From the cell containing the given text, extract its center point as [X, Y] coordinate. 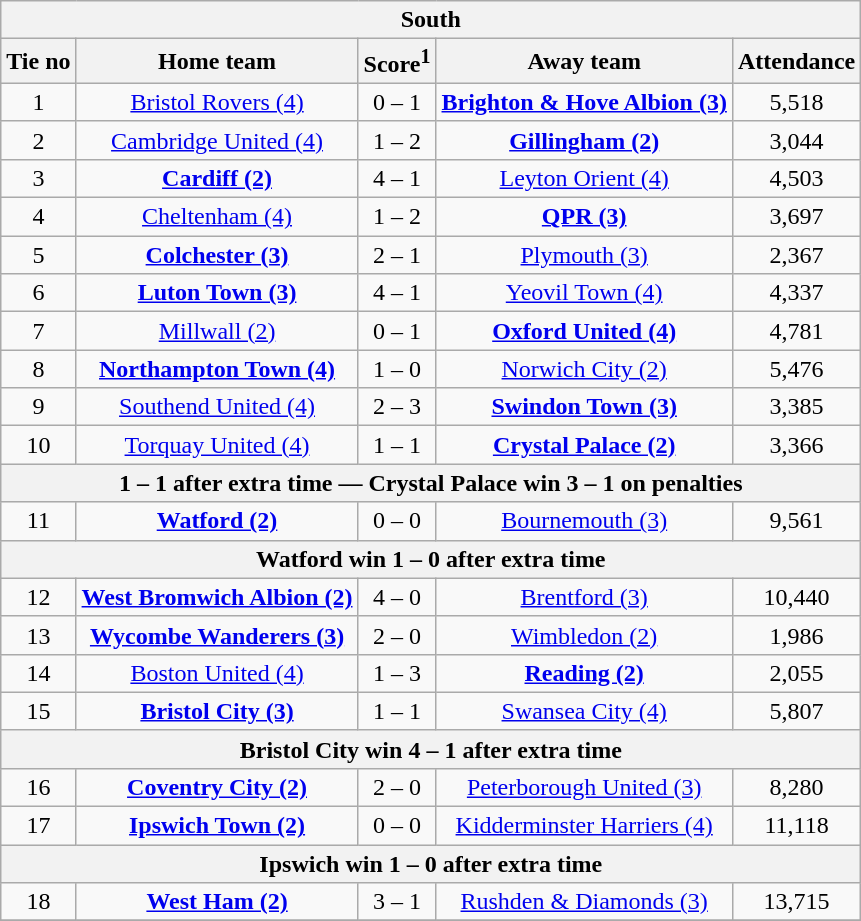
West Ham (2) [217, 902]
6 [38, 293]
16 [38, 787]
Bristol City (3) [217, 711]
Home team [217, 62]
3,385 [796, 407]
10 [38, 445]
3,697 [796, 217]
4 [38, 217]
Ipswich win 1 – 0 after extra time [431, 864]
Wimbledon (2) [584, 635]
18 [38, 902]
2,055 [796, 673]
Swindon Town (3) [584, 407]
5,476 [796, 369]
Watford (2) [217, 521]
3 [38, 178]
Peterborough United (3) [584, 787]
8,280 [796, 787]
Crystal Palace (2) [584, 445]
5,518 [796, 102]
Coventry City (2) [217, 787]
Bournemouth (3) [584, 521]
Tie no [38, 62]
Ipswich Town (2) [217, 826]
3,044 [796, 140]
Leyton Orient (4) [584, 178]
Bristol City win 4 – 1 after extra time [431, 749]
Oxford United (4) [584, 331]
Score1 [397, 62]
17 [38, 826]
1 – 1 after extra time — Crystal Palace win 3 – 1 on penalties [431, 483]
Norwich City (2) [584, 369]
Torquay United (4) [217, 445]
4,781 [796, 331]
Cheltenham (4) [217, 217]
Reading (2) [584, 673]
7 [38, 331]
4,337 [796, 293]
2,367 [796, 255]
13,715 [796, 902]
13 [38, 635]
12 [38, 597]
5 [38, 255]
3 – 1 [397, 902]
Gillingham (2) [584, 140]
Southend United (4) [217, 407]
Kidderminster Harriers (4) [584, 826]
South [431, 20]
1 – 3 [397, 673]
Attendance [796, 62]
West Bromwich Albion (2) [217, 597]
Brighton & Hove Albion (3) [584, 102]
Brentford (3) [584, 597]
Away team [584, 62]
Bristol Rovers (4) [217, 102]
1 [38, 102]
2 – 1 [397, 255]
9,561 [796, 521]
Millwall (2) [217, 331]
Swansea City (4) [584, 711]
Northampton Town (4) [217, 369]
14 [38, 673]
1 – 0 [397, 369]
Plymouth (3) [584, 255]
4,503 [796, 178]
Luton Town (3) [217, 293]
Cardiff (2) [217, 178]
10,440 [796, 597]
5,807 [796, 711]
8 [38, 369]
11,118 [796, 826]
9 [38, 407]
QPR (3) [584, 217]
4 – 0 [397, 597]
Watford win 1 – 0 after extra time [431, 559]
15 [38, 711]
Colchester (3) [217, 255]
3,366 [796, 445]
2 [38, 140]
Yeovil Town (4) [584, 293]
1,986 [796, 635]
Wycombe Wanderers (3) [217, 635]
2 – 3 [397, 407]
Boston United (4) [217, 673]
Rushden & Diamonds (3) [584, 902]
Cambridge United (4) [217, 140]
11 [38, 521]
